Find where the given text appears and provide that cell's center as (x, y) coordinate. 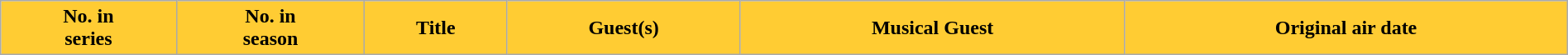
No. inseason (270, 28)
Original air date (1346, 28)
Title (436, 28)
No. inseries (88, 28)
Musical Guest (932, 28)
Guest(s) (624, 28)
